Find where the given text appears and provide that cell's center as (X, Y) coordinate. 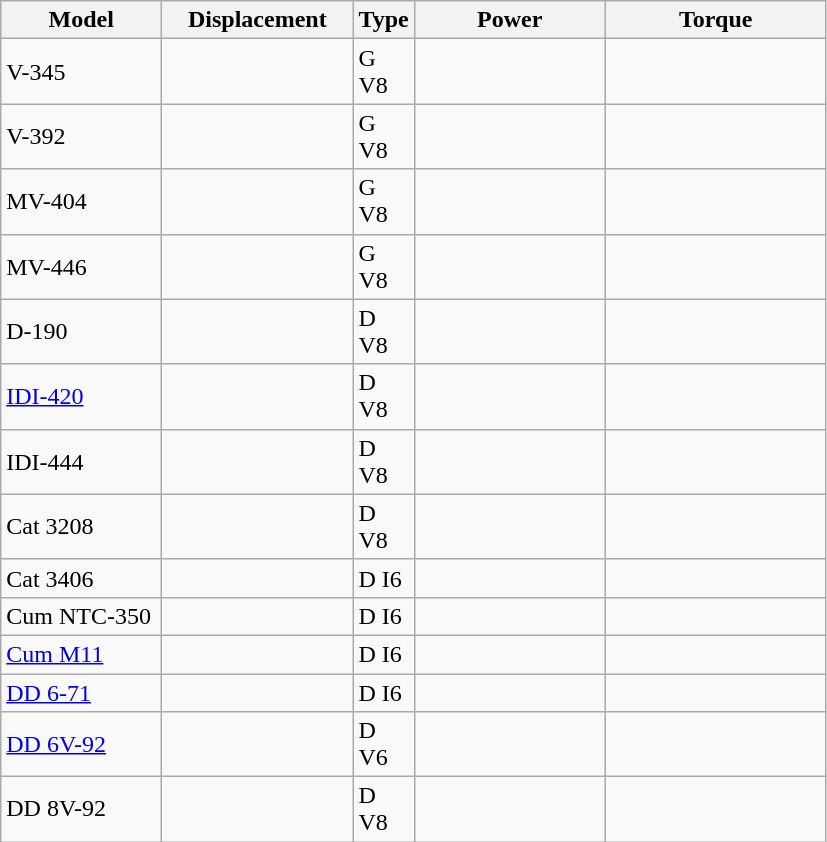
D-190 (82, 332)
Torque (716, 20)
DD 6-71 (82, 693)
Power (510, 20)
Displacement (258, 20)
Cat 3406 (82, 578)
MV-404 (82, 202)
IDI-420 (82, 396)
V-392 (82, 136)
IDI-444 (82, 462)
DD 6V-92 (82, 744)
DD 8V-92 (82, 810)
D V6 (384, 744)
Type (384, 20)
Cum M11 (82, 654)
Cat 3208 (82, 526)
Model (82, 20)
V-345 (82, 72)
Cum NTC-350 (82, 616)
MV-446 (82, 266)
